Scan for the cell matching the given text and deliver its [x, y] coordinate at center. 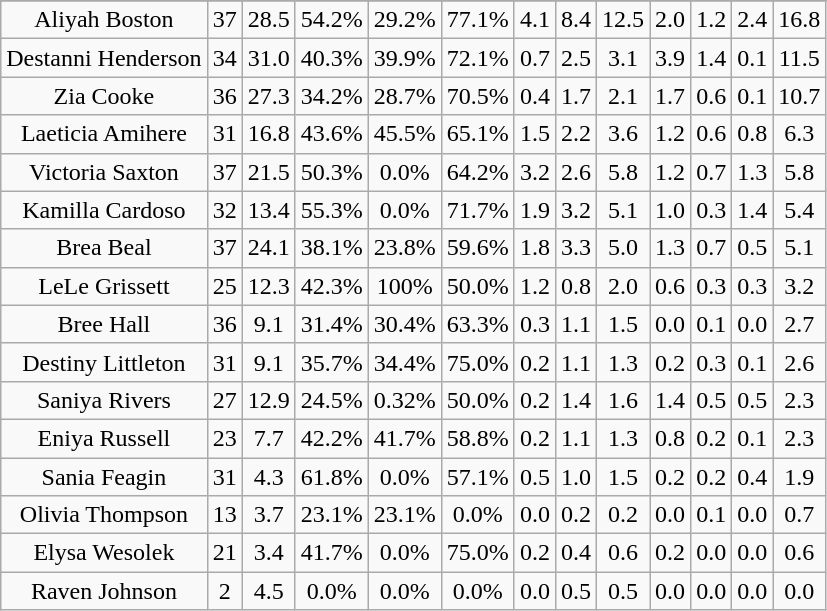
30.4% [404, 324]
54.2% [332, 20]
27.3 [268, 96]
25 [224, 286]
13 [224, 515]
2.5 [576, 58]
21 [224, 553]
5.0 [624, 248]
13.4 [268, 210]
31.0 [268, 58]
3.4 [268, 553]
35.7% [332, 362]
29.2% [404, 20]
Aliyah Boston [104, 20]
6.3 [800, 134]
12.5 [624, 20]
12.3 [268, 286]
10.7 [800, 96]
38.1% [332, 248]
4.5 [268, 591]
58.8% [478, 438]
1.6 [624, 400]
12.9 [268, 400]
Brea Beal [104, 248]
27 [224, 400]
3.9 [670, 58]
Kamilla Cardoso [104, 210]
24.1 [268, 248]
2.2 [576, 134]
Bree Hall [104, 324]
100% [404, 286]
Destiny Littleton [104, 362]
3.3 [576, 248]
34.2% [332, 96]
34.4% [404, 362]
4.3 [268, 477]
2.7 [800, 324]
28.5 [268, 20]
65.1% [478, 134]
Destanni Henderson [104, 58]
43.6% [332, 134]
59.6% [478, 248]
8.4 [576, 20]
11.5 [800, 58]
70.5% [478, 96]
64.2% [478, 172]
61.8% [332, 477]
63.3% [478, 324]
50.3% [332, 172]
3.6 [624, 134]
55.3% [332, 210]
24.5% [332, 400]
3.1 [624, 58]
Eniya Russell [104, 438]
Raven Johnson [104, 591]
Saniya Rivers [104, 400]
Olivia Thompson [104, 515]
4.1 [534, 20]
Elysa Wesolek [104, 553]
39.9% [404, 58]
23 [224, 438]
77.1% [478, 20]
28.7% [404, 96]
72.1% [478, 58]
31.4% [332, 324]
2.1 [624, 96]
LeLe Grissett [104, 286]
1.8 [534, 248]
40.3% [332, 58]
2.4 [752, 20]
3.7 [268, 515]
23.8% [404, 248]
21.5 [268, 172]
34 [224, 58]
Victoria Saxton [104, 172]
0.32% [404, 400]
45.5% [404, 134]
Sania Feagin [104, 477]
2 [224, 591]
Laeticia Amihere [104, 134]
32 [224, 210]
7.7 [268, 438]
5.4 [800, 210]
42.2% [332, 438]
71.7% [478, 210]
57.1% [478, 477]
42.3% [332, 286]
Zia Cooke [104, 96]
